Detect which cell encompasses the target text, then output its [x, y] center coordinate. 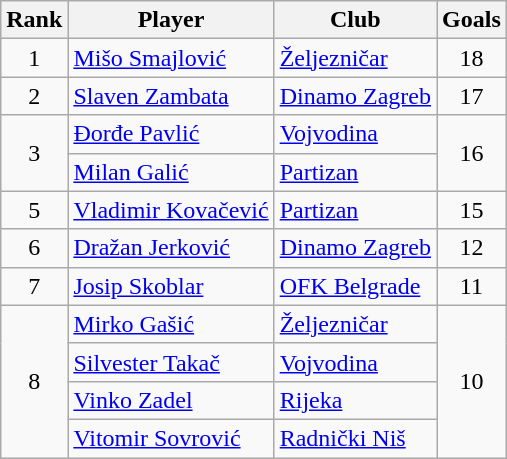
Radnički Niš [355, 438]
Josip Skoblar [171, 286]
Rank [34, 20]
7 [34, 286]
Milan Galić [171, 172]
Vitomir Sovrović [171, 438]
Goals [472, 20]
10 [472, 381]
8 [34, 381]
16 [472, 153]
3 [34, 153]
Rijeka [355, 400]
1 [34, 58]
6 [34, 248]
17 [472, 96]
OFK Belgrade [355, 286]
Silvester Takač [171, 362]
5 [34, 210]
Vladimir Kovačević [171, 210]
11 [472, 286]
12 [472, 248]
Mišo Smajlović [171, 58]
18 [472, 58]
Club [355, 20]
15 [472, 210]
Đorđe Pavlić [171, 134]
2 [34, 96]
Dražan Jerković [171, 248]
Vinko Zadel [171, 400]
Player [171, 20]
Mirko Gašić [171, 324]
Slaven Zambata [171, 96]
